For the text-containing cell, return its midpoint in (x, y) coordinate format. 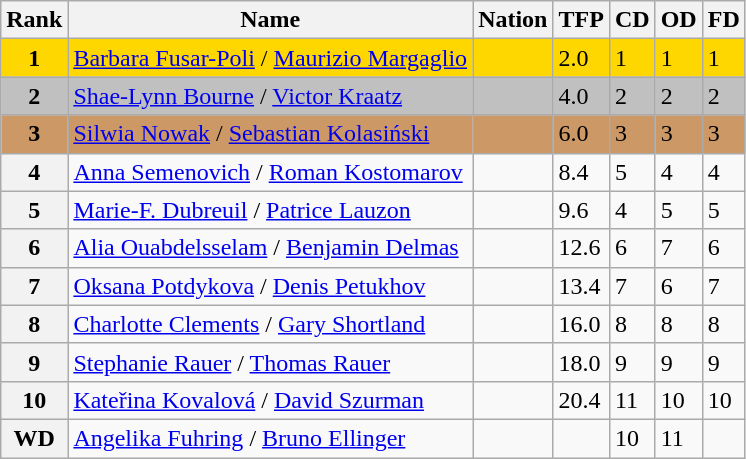
20.4 (581, 400)
WD (34, 438)
Nation (513, 20)
4.0 (581, 96)
Charlotte Clements / Gary Shortland (270, 324)
2.0 (581, 58)
Shae-Lynn Bourne / Victor Kraatz (270, 96)
8.4 (581, 172)
Anna Semenovich / Roman Kostomarov (270, 172)
16.0 (581, 324)
Kateřina Kovalová / David Szurman (270, 400)
13.4 (581, 286)
FD (724, 20)
18.0 (581, 362)
CD (632, 20)
12.6 (581, 248)
Alia Ouabdelsselam / Benjamin Delmas (270, 248)
Stephanie Rauer / Thomas Rauer (270, 362)
Marie-F. Dubreuil / Patrice Lauzon (270, 210)
Rank (34, 20)
9.6 (581, 210)
OD (678, 20)
Silwia Nowak / Sebastian Kolasiński (270, 134)
Barbara Fusar-Poli / Maurizio Margaglio (270, 58)
Oksana Potdykova / Denis Petukhov (270, 286)
6.0 (581, 134)
TFP (581, 20)
Angelika Fuhring / Bruno Ellinger (270, 438)
Name (270, 20)
